Identify which cell holds the provided text, then report its [X, Y] central coordinate. 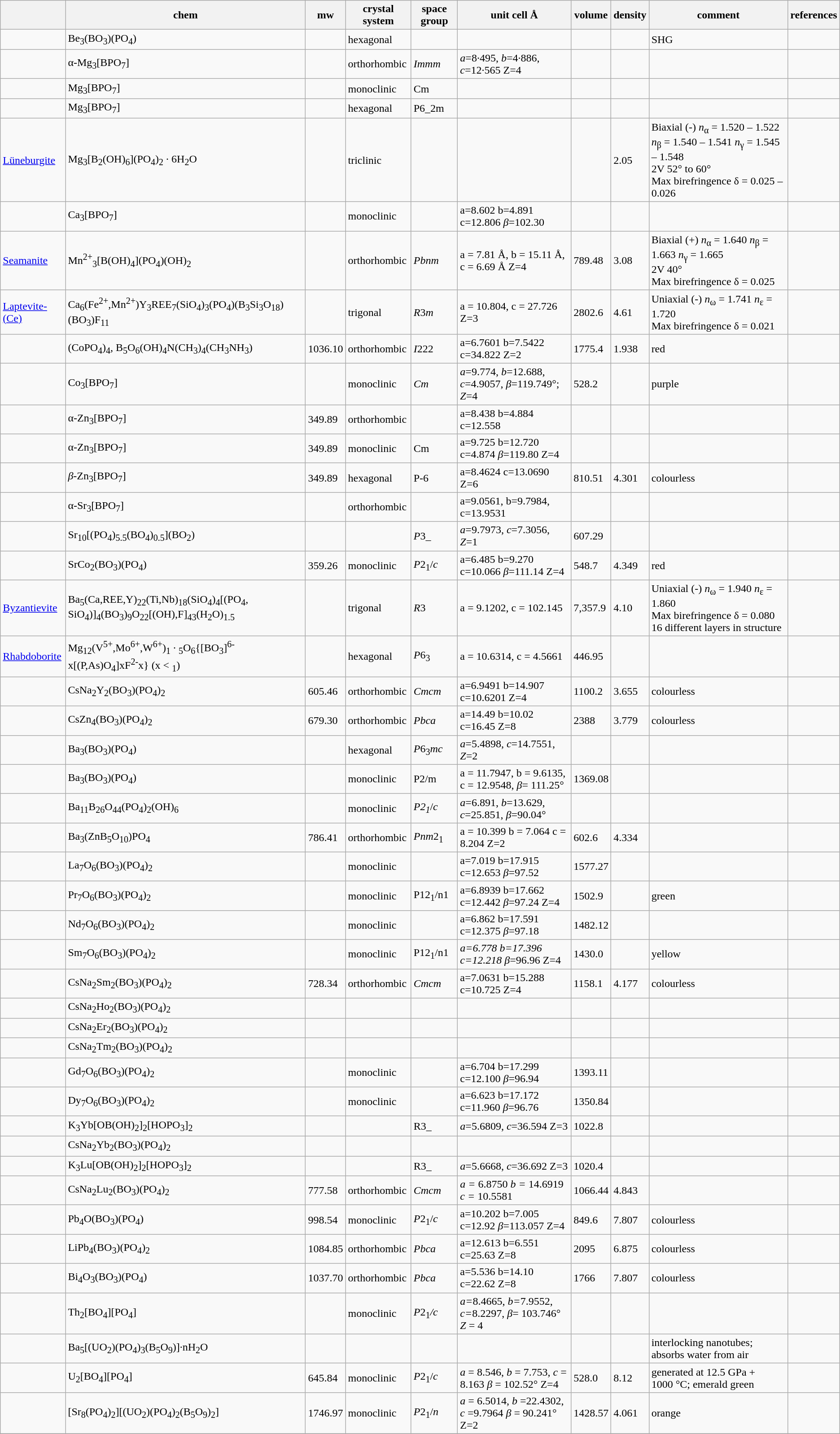
a=9.7973, c=7.3056, Z=1 [514, 536]
1066.44 [591, 1190]
602.6 [591, 838]
a=6.485 b=9.270 c=10.066 β=111.14 Z=4 [514, 566]
4.843 [630, 1190]
2095 [591, 1249]
I222 [434, 349]
unit cell Å [514, 15]
Ba3(ZnB5O10)PO4 [186, 838]
1036.10 [326, 349]
a=5.6668, c=36.692 Z=3 [514, 1166]
Pb4O(BO3)(PO4) [186, 1220]
a = 8.546, b = 7.753, c = 8.163 β = 102.52° Z=4 [514, 1378]
a = 6.8750 b = 14.6919 c = 10.5581 [514, 1190]
Pbnm [434, 261]
2802.6 [591, 312]
Th2[BO4][PO4] [186, 1313]
998.54 [326, 1220]
a=8.4665, b=7.9552, c=8.2297, β= 103.746° Z = 4 [514, 1313]
Mg3[B2(OH)6](PO4)2 · 6H2O [186, 160]
1.938 [630, 349]
4.61 [630, 312]
a=5.4898, c=14.7551, Z=2 [514, 750]
4.061 [630, 1413]
a=8.438 b=4.884 c=12.558 [514, 419]
green [718, 896]
a=6.704 b=17.299 c=12.100 β=96.94 [514, 1073]
LiPb4(BO3)(PO4)2 [186, 1249]
6.875 [630, 1249]
1393.11 [591, 1073]
548.7 [591, 566]
4.177 [630, 984]
3.08 [630, 261]
CsNa2Y2(BO3)(PO4)2 [186, 691]
607.29 [591, 536]
Mg12(V5+,Mo6+,W6+)1 · 5O6{[BO3]6-x[(P,As)O4]xF2-x} (x < 1) [186, 656]
a=6.862 b=17.591 c=12.375 β=97.18 [514, 925]
comment [718, 15]
a=6.8939 b=17.662 c=12.442 β=97.24 Z=4 [514, 896]
Bi4O3(BO3)(PO4) [186, 1278]
Ba11B26O44(PO4)2(OH)6 [186, 808]
Rhabdoborite [33, 656]
P63 [434, 656]
1084.85 [326, 1249]
a=6.623 b=17.172 c=11.960 β=96.76 [514, 1101]
α-Sr3[BPO7] [186, 507]
1369.08 [591, 779]
a=12.613 b=6.551 c=25.63 Z=8 [514, 1249]
R3 [434, 608]
3.779 [630, 721]
Co3[BPO7] [186, 384]
Ca3[BPO7] [186, 216]
volume [591, 15]
446.95 [591, 656]
CsZn4(BO3)(PO4)2 [186, 721]
528.2 [591, 384]
605.46 [326, 691]
Ba5[(UO2)(PO4)3(B5O9)]·nH2O [186, 1348]
mw [326, 15]
yellow [718, 954]
1428.57 [591, 1413]
4.10 [630, 608]
a=6.891, b=13.629, c=25.851, β=90.04° [514, 808]
3.655 [630, 691]
P3_ [434, 536]
β-Zn3[BPO7] [186, 478]
K3Yb[OB(OH)2]2[HOPO3]2 [186, 1126]
references [814, 15]
CsNa2Yb2(BO3)(PO4)2 [186, 1146]
786.41 [326, 838]
Pnm21 [434, 838]
Sr10[(PO4)5.5(BO4)0.5](BO2) [186, 536]
Mn2+3[B(OH)4](PO4)(OH)2 [186, 261]
α-Mg3[BPO7] [186, 64]
purple [718, 384]
P6_2m [434, 109]
1158.1 [591, 984]
CsNa2Lu2(BO3)(PO4)2 [186, 1190]
1430.0 [591, 954]
La7O6(BO3)(PO4)2 [186, 866]
a = 10.804, c = 27.726 Z=3 [514, 312]
a = 6.5014, b =22.4302, c =9.7964 β = 90.241° Z=2 [514, 1413]
777.58 [326, 1190]
a = 10.399 b = 7.064 c = 8.204 Z=2 [514, 838]
1577.27 [591, 866]
1746.97 [326, 1413]
7,357.9 [591, 608]
K3Lu[OB(OH)2]2[HOPO3]2 [186, 1166]
CsNa2Tm2(BO3)(PO4)2 [186, 1048]
P21/n [434, 1413]
Laptevite-(Ce) [33, 312]
P63mc [434, 750]
generated at 12.5 GPa + 1000 °C; emerald green [718, 1378]
Ba5(Ca,REE,Y)22(Ti,Nb)18(SiO4)4[(PO4, SiO4)]4(BO3)9O22[(OH),F]43(H2O)1.5 [186, 608]
1766 [591, 1278]
a = 7.81 Å, b = 15.11 Å, c = 6.69 Å Z=4 [514, 261]
Gd7O6(BO3)(PO4)2 [186, 1073]
U2[BO4][PO4] [186, 1378]
CsNa2Er2(BO3)(PO4)2 [186, 1028]
Uniaxial (-) nω = 1.741 nε = 1.720Max birefringence δ = 0.021 [718, 312]
4.349 [630, 566]
orange [718, 1413]
a=9.725 b=12.720 c=4.874 β=119.80 Z=4 [514, 449]
1502.9 [591, 896]
Be3(BO3)(PO4) [186, 39]
R3m [434, 312]
Sm7O6(BO3)(PO4)2 [186, 954]
1775.4 [591, 349]
CsNa2Sm2(BO3)(PO4)2 [186, 984]
a=6.7601 b=7.5422 c=34.822 Z=2 [514, 349]
a=6.778 b=17.396 c=12.218 β=96.96 Z=4 [514, 954]
645.84 [326, 1378]
1020.4 [591, 1166]
(CoPO4)4, B5O6(OH)4N(CH3)4(CH3NH3) [186, 349]
1350.84 [591, 1101]
Nd7O6(BO3)(PO4)2 [186, 925]
Uniaxial (-) nω = 1.940 nε = 1.860Max birefringence δ = 0.08016 different layers in structure [718, 608]
a=9.0561, b=9.7984, c=13.9531 [514, 507]
Biaxial (+) nα = 1.640 nβ = 1.663 nγ = 1.6652V 40°Max birefringence δ = 0.025 [718, 261]
679.30 [326, 721]
Ca6(Fe2+,Mn2+)Y3REE7(SiO4)3(PO4)(B3Si3O18)(BO3)F11 [186, 312]
1482.12 [591, 925]
a=9.774, b=12.688, c=4.9057, β=119.749°; Z=4 [514, 384]
chem [186, 15]
a=7.019 b=17.915 c=12.653 β=97.52 [514, 866]
a=6.9491 b=14.907 c=10.6201 Z=4 [514, 691]
Lüneburgite [33, 160]
359.26 [326, 566]
a=10.202 b=7.005 c=12.92 β=113.057 Z=4 [514, 1220]
SHG [718, 39]
space group [434, 15]
SrCo2(BO3)(PO4) [186, 566]
Seamanite [33, 261]
Biaxial (-) nα = 1.520 – 1.522 nβ = 1.540 – 1.541 nγ = 1.545 – 1.5482V 52° to 60°Max birefringence δ = 0.025 – 0.026 [718, 160]
a=14.49 b=10.02 c=16.45 Z=8 [514, 721]
Byzantievite [33, 608]
4.334 [630, 838]
810.51 [591, 478]
4.301 [630, 478]
789.48 [591, 261]
728.34 [326, 984]
Pr7O6(BO3)(PO4)2 [186, 896]
1022.8 [591, 1126]
849.6 [591, 1220]
a = 10.6314, c = 4.5661 [514, 656]
a=8·495, b=4·886, c=12·565 Z=4 [514, 64]
triclinic [378, 160]
P2/m [434, 779]
528.0 [591, 1378]
density [630, 15]
a = 11.7947, b = 9.6135, c = 12.9548, β= 111.25° [514, 779]
8.12 [630, 1378]
1100.2 [591, 691]
P-6 [434, 478]
a=8.4624 c=13.0690 Z=6 [514, 478]
Immm [434, 64]
2.05 [630, 160]
a=5.6809, c=36.594 Z=3 [514, 1126]
a=5.536 b=14.10 c=22.62 Z=8 [514, 1278]
2388 [591, 721]
crystal system [378, 15]
CsNa2Ho2(BO3)(PO4)2 [186, 1008]
Dy7O6(BO3)(PO4)2 [186, 1101]
a=8.602 b=4.891 c=12.806 β=102.30 [514, 216]
[Sr8(PO4)2][(UO2)(PO4)2(B5O9)2] [186, 1413]
a = 9.1202, c = 102.145 [514, 608]
a=7.0631 b=15.288 c=10.725 Z=4 [514, 984]
interlocking nanotubes; absorbs water from air [718, 1348]
1037.70 [326, 1278]
